Determine the [x, y] coordinate at the center of the cell enclosing the given text.  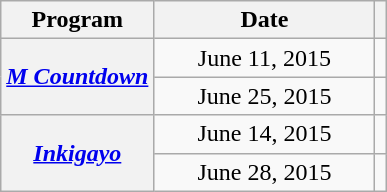
Program [78, 20]
June 28, 2015 [264, 172]
Date [264, 20]
June 14, 2015 [264, 134]
M Countdown [78, 77]
June 25, 2015 [264, 96]
June 11, 2015 [264, 58]
Inkigayo [78, 153]
